Identify which cell holds the provided text, then report its [X, Y] central coordinate. 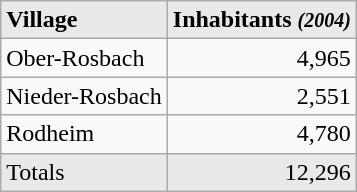
Nieder-Rosbach [84, 96]
4,965 [262, 58]
Rodheim [84, 134]
4,780 [262, 134]
Ober-Rosbach [84, 58]
Inhabitants (2004) [262, 20]
12,296 [262, 172]
Totals [84, 172]
Village [84, 20]
2,551 [262, 96]
